Extract the [x, y] coordinate from the center of the cell holding the provided text.  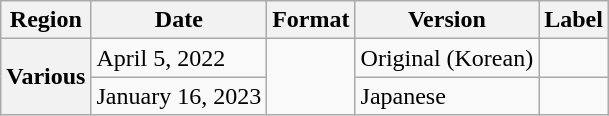
Version [447, 20]
Label [574, 20]
Region [46, 20]
April 5, 2022 [179, 58]
Format [311, 20]
January 16, 2023 [179, 96]
Japanese [447, 96]
Various [46, 77]
Original (Korean) [447, 58]
Date [179, 20]
